Scan for the cell matching the given text and deliver its (x, y) coordinate at center. 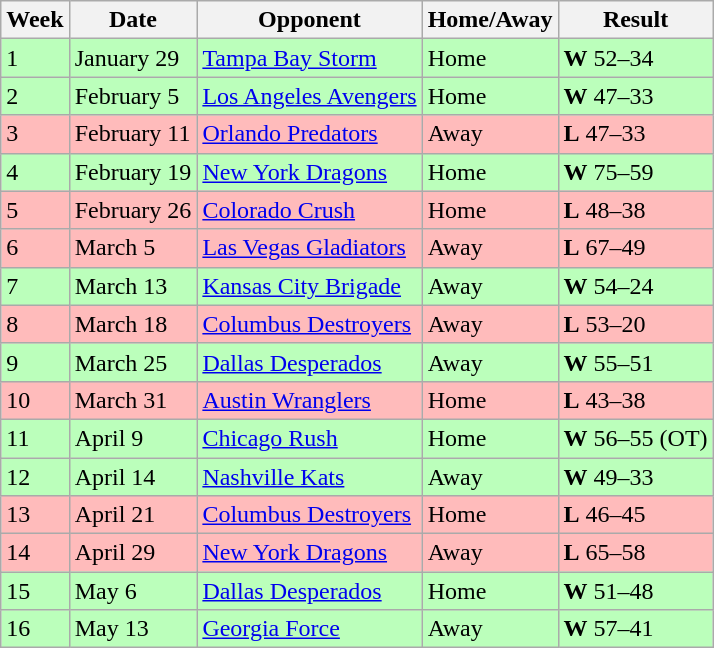
February 11 (133, 134)
W 57–41 (636, 629)
Opponent (310, 20)
L 48–38 (636, 210)
L 43–38 (636, 400)
6 (35, 248)
April 14 (133, 477)
W 56–55 (OT) (636, 438)
May 6 (133, 591)
Georgia Force (310, 629)
1 (35, 58)
W 47–33 (636, 96)
W 49–33 (636, 477)
April 9 (133, 438)
Home/Away (490, 20)
Colorado Crush (310, 210)
January 29 (133, 58)
Chicago Rush (310, 438)
5 (35, 210)
Austin Wranglers (310, 400)
April 29 (133, 553)
Orlando Predators (310, 134)
12 (35, 477)
Las Vegas Gladiators (310, 248)
13 (35, 515)
L 47–33 (636, 134)
Kansas City Brigade (310, 286)
W 55–51 (636, 362)
9 (35, 362)
10 (35, 400)
L 65–58 (636, 553)
14 (35, 553)
L 53–20 (636, 324)
15 (35, 591)
4 (35, 172)
March 13 (133, 286)
March 25 (133, 362)
W 52–34 (636, 58)
Week (35, 20)
W 75–59 (636, 172)
11 (35, 438)
Date (133, 20)
Los Angeles Avengers (310, 96)
March 18 (133, 324)
February 5 (133, 96)
L 67–49 (636, 248)
8 (35, 324)
3 (35, 134)
W 51–48 (636, 591)
February 26 (133, 210)
March 5 (133, 248)
16 (35, 629)
W 54–24 (636, 286)
April 21 (133, 515)
May 13 (133, 629)
2 (35, 96)
Tampa Bay Storm (310, 58)
Result (636, 20)
February 19 (133, 172)
March 31 (133, 400)
7 (35, 286)
L 46–45 (636, 515)
Nashville Kats (310, 477)
